Find where the given text appears and provide that cell's center as [x, y] coordinate. 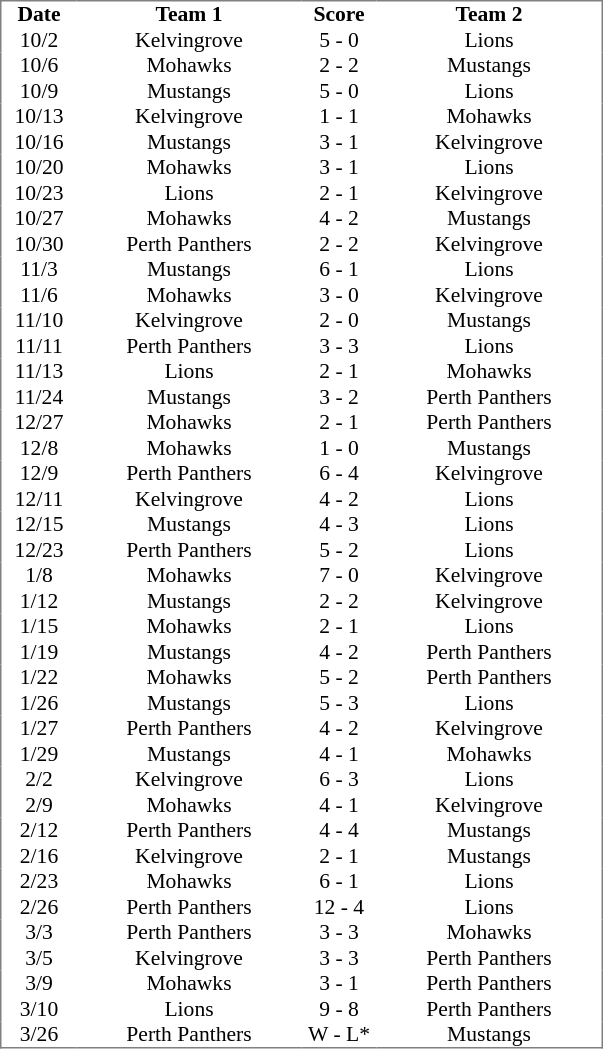
1/15 [39, 627]
2 - 0 [340, 321]
12/9 [39, 473]
7 - 0 [340, 575]
2/16 [39, 856]
10/27 [39, 219]
2/12 [39, 831]
2/23 [39, 881]
11/24 [39, 397]
3/10 [39, 1009]
11/13 [39, 371]
Team 2 [489, 14]
12/11 [39, 499]
11/6 [39, 295]
1 - 1 [340, 117]
11/11 [39, 346]
12 - 4 [340, 907]
1/19 [39, 652]
5 - 3 [340, 703]
1/29 [39, 754]
3/26 [39, 1035]
11/3 [39, 269]
6 - 4 [340, 473]
10/30 [39, 244]
2/26 [39, 907]
12/27 [39, 423]
9 - 8 [340, 1009]
3 - 2 [340, 397]
10/9 [39, 91]
10/20 [39, 167]
1/26 [39, 703]
11/10 [39, 321]
6 - 3 [340, 779]
1/22 [39, 677]
10/16 [39, 142]
12/15 [39, 525]
1/12 [39, 601]
1/27 [39, 729]
2/9 [39, 805]
Date [39, 14]
10/23 [39, 193]
10/6 [39, 65]
2/2 [39, 779]
Team 1 [188, 14]
3/9 [39, 983]
4 - 3 [340, 525]
W - L* [340, 1035]
12/8 [39, 448]
3/5 [39, 958]
1 - 0 [340, 448]
1/8 [39, 575]
10/13 [39, 117]
4 - 4 [340, 831]
3/3 [39, 933]
3 - 0 [340, 295]
12/23 [39, 550]
10/2 [39, 40]
Score [340, 14]
